Scan for the cell matching the given text and deliver its (X, Y) coordinate at center. 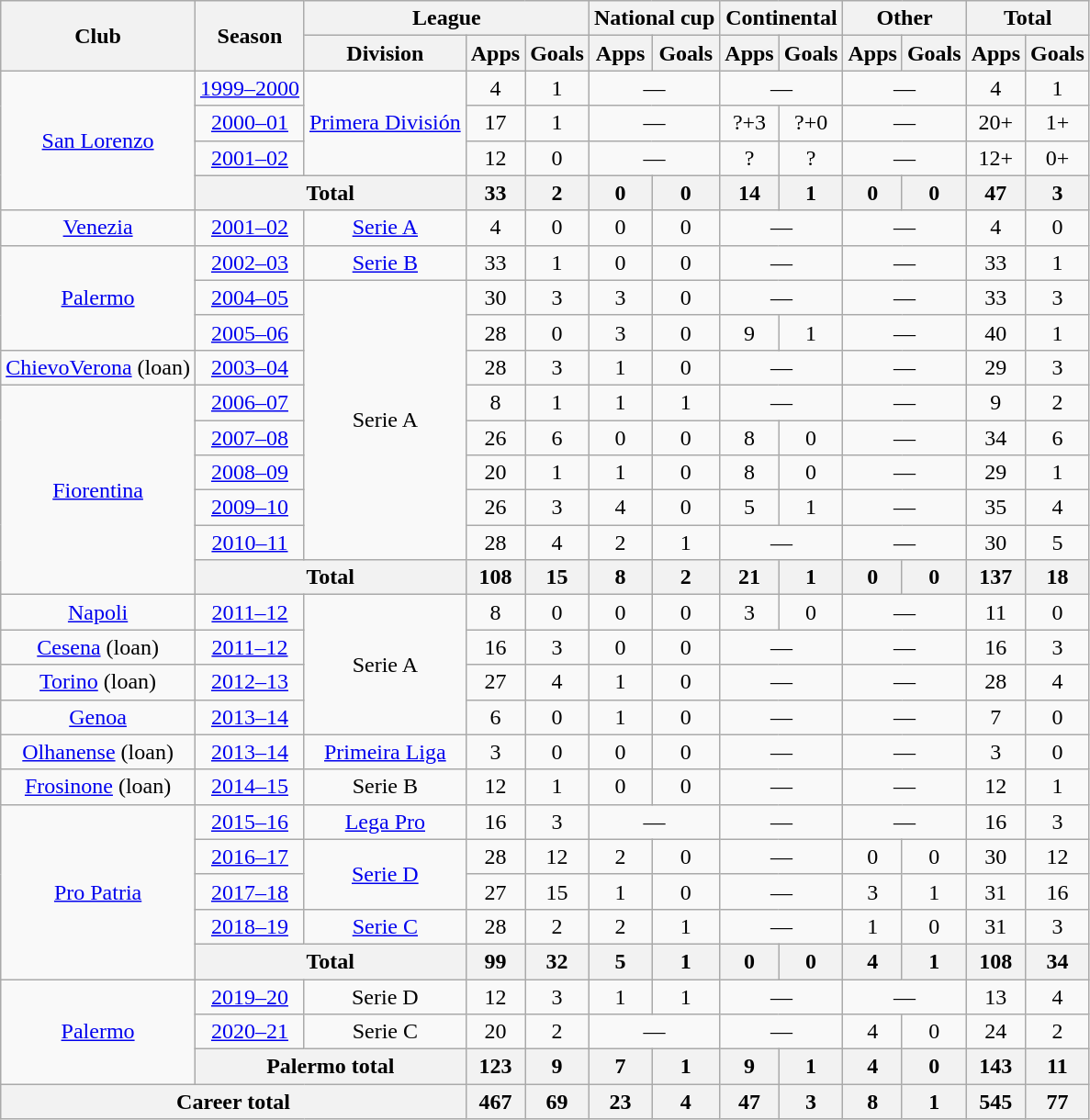
1+ (1058, 123)
2020–21 (250, 1032)
Genoa (98, 717)
143 (995, 1067)
2000–01 (250, 123)
2007–08 (250, 438)
2017–18 (250, 891)
League (446, 18)
Fiorentina (98, 489)
Career total (233, 1102)
Venezia (98, 228)
Lega Pro (385, 822)
23 (620, 1102)
2004–05 (250, 297)
77 (1058, 1102)
Frosinone (loan) (98, 787)
123 (495, 1067)
National cup (654, 18)
Primera División (385, 123)
18 (1058, 577)
ChievoVerona (loan) (98, 367)
32 (557, 961)
Continental (781, 18)
21 (749, 577)
2019–20 (250, 996)
12+ (995, 158)
San Lorenzo (98, 140)
Cesena (loan) (98, 647)
2015–16 (250, 822)
2002–03 (250, 263)
20+ (995, 123)
14 (749, 193)
13 (995, 996)
2003–04 (250, 367)
Club (98, 36)
2018–19 (250, 926)
40 (995, 332)
24 (995, 1032)
1999–2000 (250, 88)
Other (905, 18)
2005–06 (250, 332)
Olhanense (loan) (98, 752)
2010–11 (250, 543)
2006–07 (250, 402)
2016–17 (250, 857)
?+0 (811, 123)
Palermo total (331, 1067)
Torino (loan) (98, 682)
Napoli (98, 612)
0+ (1058, 158)
2008–09 (250, 473)
467 (495, 1102)
137 (995, 577)
17 (495, 123)
35 (995, 508)
2014–15 (250, 787)
545 (995, 1102)
2009–10 (250, 508)
69 (557, 1102)
?+3 (749, 123)
Season (250, 36)
2012–13 (250, 682)
99 (495, 961)
Division (385, 53)
Pro Patria (98, 891)
Primeira Liga (385, 752)
